Scan for the cell matching the given text and deliver its [X, Y] coordinate at center. 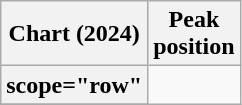
Peakposition [194, 34]
Chart (2024) [74, 34]
scope="row" [74, 85]
